Provide the (x, y) coordinate of the cell's center where the given text is located.  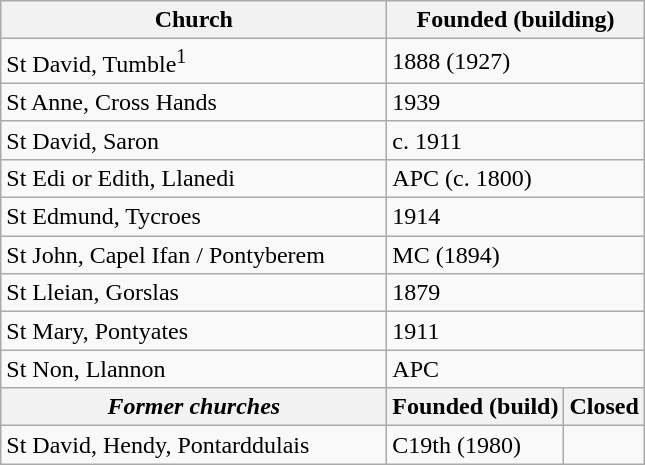
St Edmund, Tycroes (194, 217)
1879 (516, 293)
Former churches (194, 407)
Church (194, 20)
St David, Hendy, Pontarddulais (194, 445)
1888 (1927) (516, 62)
1914 (516, 217)
Founded (build) (476, 407)
St David, Tumble1 (194, 62)
1939 (516, 102)
St Mary, Pontyates (194, 331)
APC (c. 1800) (516, 178)
St Anne, Cross Hands (194, 102)
St Lleian, Gorslas (194, 293)
c. 1911 (516, 140)
Closed (604, 407)
1911 (516, 331)
St Non, Llannon (194, 369)
St Edi or Edith, Llanedi (194, 178)
MC (1894) (516, 255)
Founded (building) (516, 20)
C19th (1980) (476, 445)
APC (516, 369)
St David, Saron (194, 140)
St John, Capel Ifan / Pontyberem (194, 255)
